Extract the (X, Y) coordinate from the center of the cell holding the provided text.  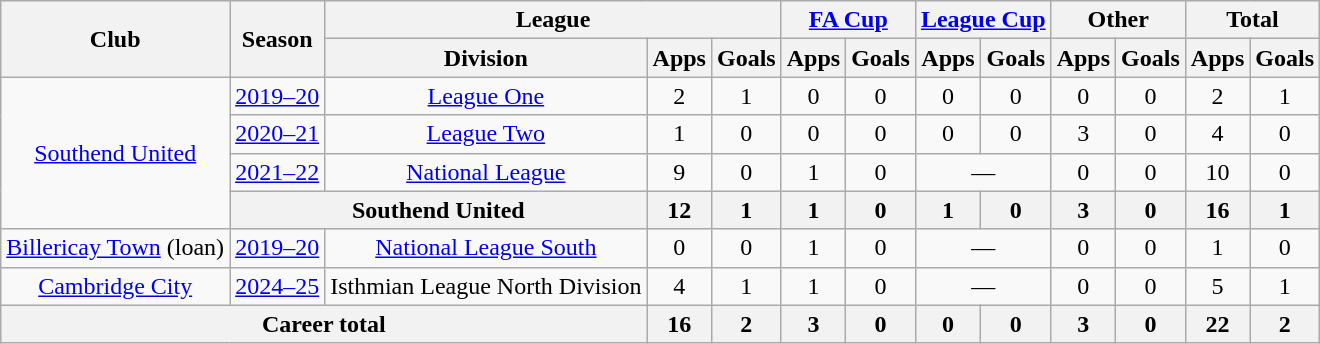
2020–21 (278, 134)
Isthmian League North Division (486, 286)
League One (486, 96)
Career total (324, 324)
League Cup (983, 20)
10 (1217, 172)
Cambridge City (116, 286)
22 (1217, 324)
2024–25 (278, 286)
5 (1217, 286)
Billericay Town (loan) (116, 248)
2021–22 (278, 172)
Total (1252, 20)
League Two (486, 134)
Other (1118, 20)
9 (679, 172)
12 (679, 210)
National League (486, 172)
FA Cup (848, 20)
National League South (486, 248)
Season (278, 39)
League (554, 20)
Club (116, 39)
Division (486, 58)
